Identify which cell holds the provided text, then report its [x, y] central coordinate. 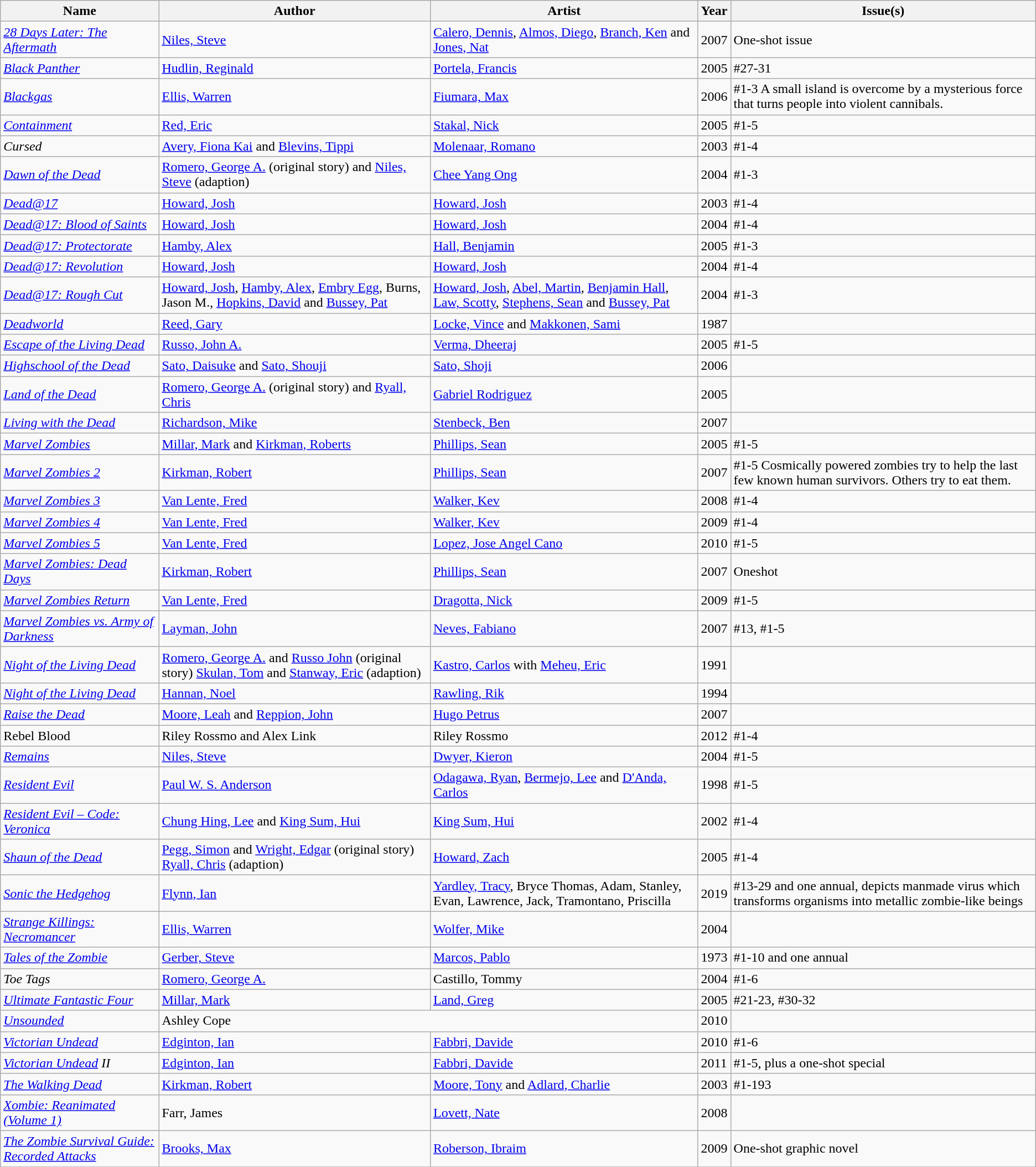
28 Days Later: The Aftermath [80, 40]
Farr, James [294, 1113]
Howard, Josh, Hamby, Alex, Embry Egg, Burns, Jason M., Hopkins, David and Bussey, Pat [294, 295]
Hudlin, Reginald [294, 68]
Victorian Undead II [80, 1063]
Richardson, Mike [294, 423]
Kastro, Carlos with Meheu, Eric [564, 664]
Hannan, Noel [294, 693]
Odagawa, Ryan, Bermejo, Lee and D'Anda, Carlos [564, 785]
Calero, Dennis, Almos, Diego, Branch, Ken and Jones, Nat [564, 40]
Land of the Dead [80, 394]
Millar, Mark and Kirkman, Roberts [294, 444]
#1-5 Cosmically powered zombies try to help the last few known human survivors. Others try to eat them. [883, 473]
Fiumara, Max [564, 96]
Dead@17 [80, 203]
Romero, George A. (original story) and Niles, Steve (adaption) [294, 175]
Remains [80, 757]
Chung Hing, Lee and King Sum, Hui [294, 822]
Author [294, 11]
Wolfer, Mike [564, 929]
Dragotta, Nick [564, 600]
1987 [714, 324]
Containment [80, 125]
Dead@17: Blood of Saints [80, 224]
Molenaar, Romano [564, 146]
Escape of the Living Dead [80, 345]
Dead@17: Protectorate [80, 245]
1973 [714, 958]
Pegg, Simon and Wright, Edgar (original story) Ryall, Chris (adaption) [294, 857]
Marvel Zombies: Dead Days [80, 571]
Resident Evil [80, 785]
Rebel Blood [80, 736]
#13, #1-5 [883, 629]
Chee Yang Ong [564, 175]
Marvel Zombies 2 [80, 473]
Russo, John A. [294, 345]
Marvel Zombies vs. Army of Darkness [80, 629]
Shaun of the Dead [80, 857]
Marvel Zombies 5 [80, 543]
Lovett, Nate [564, 1113]
Dawn of the Dead [80, 175]
Marvel Zombies Return [80, 600]
Stenbeck, Ben [564, 423]
#13-29 and one annual, depicts manmade virus which transforms organisms into metallic zombie-like beings [883, 894]
1998 [714, 785]
Dead@17: Revolution [80, 266]
Black Panther [80, 68]
Brooks, Max [294, 1148]
1994 [714, 693]
Paul W. S. Anderson [294, 785]
#1-193 [883, 1084]
Romero, George A. [294, 979]
Flynn, Ian [294, 894]
Stakal, Nick [564, 125]
Victorian Undead [80, 1042]
1991 [714, 664]
Red, Eric [294, 125]
Millar, Mark [294, 1000]
King Sum, Hui [564, 822]
Strange Killings: Necromancer [80, 929]
Moore, Leah and Reppion, John [294, 714]
Cursed [80, 146]
Rawling, Rik [564, 693]
Xombie: Reanimated (Volume 1) [80, 1113]
Year [714, 11]
#21-23, #30-32 [883, 1000]
#1-10 and one annual [883, 958]
Toe Tags [80, 979]
Dwyer, Kieron [564, 757]
Deadworld [80, 324]
Moore, Tony and Adlard, Charlie [564, 1084]
Lopez, Jose Angel Cano [564, 543]
Gabriel Rodriguez [564, 394]
#1-3 A small island is overcome by a mysterious force that turns people into violent cannibals. [883, 96]
#27-31 [883, 68]
The Zombie Survival Guide: Recorded Attacks [80, 1148]
Dead@17: Rough Cut [80, 295]
One-shot graphic novel [883, 1148]
Tales of the Zombie [80, 958]
2011 [714, 1063]
2012 [714, 736]
Marvel Zombies 4 [80, 522]
Reed, Gary [294, 324]
Land, Greg [564, 1000]
#1-5, plus a one-shot special [883, 1063]
Artist [564, 11]
Hall, Benjamin [564, 245]
Layman, John [294, 629]
One-shot issue [883, 40]
Oneshot [883, 571]
Howard, Josh, Abel, Martin, Benjamin Hall, Law, Scotty, Stephens, Sean and Bussey, Pat [564, 295]
Ultimate Fantastic Four [80, 1000]
Romero, George A. and Russo John (original story) Skulan, Tom and Stanway, Eric (adaption) [294, 664]
Issue(s) [883, 11]
Sonic the Hedgehog [80, 894]
Portela, Francis [564, 68]
Riley Rossmo [564, 736]
Riley Rossmo and Alex Link [294, 736]
Yardley, Tracy, Bryce Thomas, Adam, Stanley, Evan, Lawrence, Jack, Tramontano, Priscilla [564, 894]
Gerber, Steve [294, 958]
2002 [714, 822]
Resident Evil – Code: Veronica [80, 822]
Locke, Vince and Makkonen, Sami [564, 324]
Blackgas [80, 96]
The Walking Dead [80, 1084]
2019 [714, 894]
Roberson, Ibraim [564, 1148]
Name [80, 11]
Verma, Dheeraj [564, 345]
Sato, Shoji [564, 366]
Sato, Daisuke and Sato, Shouji [294, 366]
Living with the Dead [80, 423]
Marvel Zombies [80, 444]
Hamby, Alex [294, 245]
Raise the Dead [80, 714]
Marvel Zombies 3 [80, 501]
Highschool of the Dead [80, 366]
Marcos, Pablo [564, 958]
Neves, Fabiano [564, 629]
Avery, Fiona Kai and Blevins, Tippi [294, 146]
Howard, Zach [564, 857]
Hugo Petrus [564, 714]
Ashley Cope [428, 1021]
Romero, George A. (original story) and Ryall, Chris [294, 394]
Unsounded [80, 1021]
Castillo, Tommy [564, 979]
